Identify which cell holds the provided text, then report its [x, y] central coordinate. 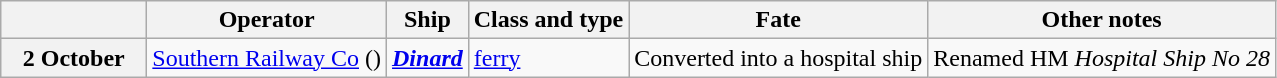
Operator [267, 20]
2 October [74, 58]
Dinard [428, 58]
Other notes [1102, 20]
Class and type [548, 20]
Renamed HM Hospital Ship No 28 [1102, 58]
Converted into a hospital ship [778, 58]
Southern Railway Co () [267, 58]
Fate [778, 20]
ferry [548, 58]
Ship [428, 20]
